Pinpoint the cell where the given text exists, returning its [X, Y] midpoint coordinate. 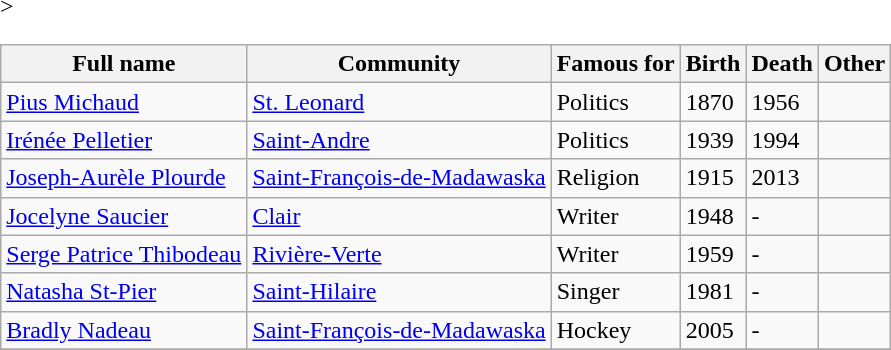
Jocelyne Saucier [124, 216]
1956 [782, 102]
2013 [782, 178]
1870 [713, 102]
Irénée Pelletier [124, 140]
1959 [713, 254]
Rivière-Verte [399, 254]
Joseph-Aurèle Plourde [124, 178]
1948 [713, 216]
1939 [713, 140]
1994 [782, 140]
Saint-Andre [399, 140]
Hockey [616, 330]
Serge Patrice Thibodeau [124, 254]
Community [399, 64]
Pius Michaud [124, 102]
Famous for [616, 64]
Full name [124, 64]
Natasha St-Pier [124, 292]
Singer [616, 292]
Death [782, 64]
Saint-Hilaire [399, 292]
1981 [713, 292]
2005 [713, 330]
Bradly Nadeau [124, 330]
1915 [713, 178]
Clair [399, 216]
St. Leonard [399, 102]
Other [854, 64]
Religion [616, 178]
Birth [713, 64]
